Locate the cell with the specified text and output its [X, Y] center coordinate. 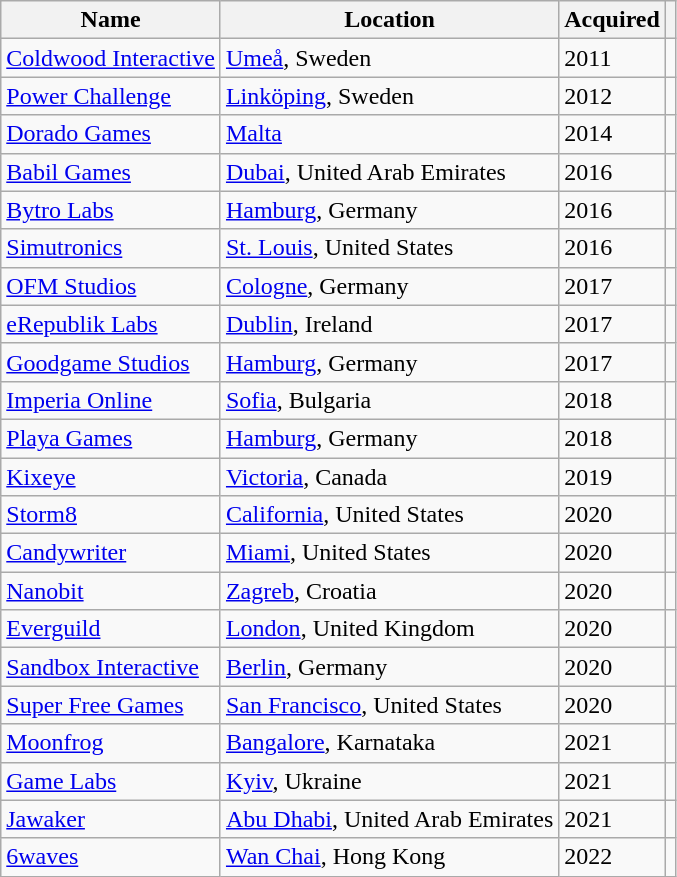
Sofia, Bulgaria [389, 400]
Victoria, Canada [389, 477]
Bangalore, Karnataka [389, 743]
6waves [111, 857]
Game Labs [111, 781]
Wan Chai, Hong Kong [389, 857]
California, United States [389, 515]
San Francisco, United States [389, 705]
Abu Dhabi, United Arab Emirates [389, 819]
Cologne, Germany [389, 286]
Dubai, United Arab Emirates [389, 172]
Linköping, Sweden [389, 96]
Bytro Labs [111, 210]
Kixeye [111, 477]
Everguild [111, 629]
Location [389, 20]
eRepublik Labs [111, 324]
2011 [612, 58]
Acquired [612, 20]
Coldwood Interactive [111, 58]
Dublin, Ireland [389, 324]
Zagreb, Croatia [389, 591]
Babil Games [111, 172]
Malta [389, 134]
Imperia Online [111, 400]
2022 [612, 857]
Candywriter [111, 553]
Name [111, 20]
St. Louis, United States [389, 248]
Simutronics [111, 248]
Berlin, Germany [389, 667]
Dorado Games [111, 134]
2014 [612, 134]
Sandbox Interactive [111, 667]
Super Free Games [111, 705]
Miami, United States [389, 553]
Playa Games [111, 438]
Kyiv, Ukraine [389, 781]
Storm8 [111, 515]
Power Challenge [111, 96]
London, United Kingdom [389, 629]
2019 [612, 477]
Jawaker [111, 819]
2012 [612, 96]
OFM Studios [111, 286]
Nanobit [111, 591]
Umeå, Sweden [389, 58]
Moonfrog [111, 743]
Goodgame Studios [111, 362]
